Pinpoint the cell where the given text exists, returning its (X, Y) midpoint coordinate. 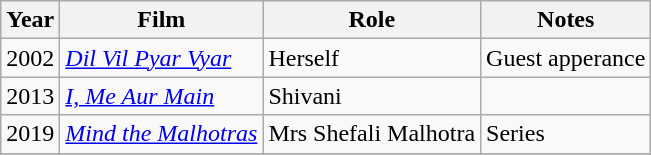
Guest apperance (566, 58)
Shivani (372, 96)
Film (162, 20)
2013 (30, 96)
Mrs Shefali Malhotra (372, 134)
Series (566, 134)
Dil Vil Pyar Vyar (162, 58)
Notes (566, 20)
Mind the Malhotras (162, 134)
Herself (372, 58)
Year (30, 20)
2002 (30, 58)
Role (372, 20)
2019 (30, 134)
I, Me Aur Main (162, 96)
